From the cell containing the given text, extract its center point as [x, y] coordinate. 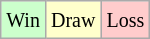
Draw [72, 20]
Win [24, 20]
Loss [126, 20]
